Extract the (X, Y) coordinate from the center of the cell holding the provided text.  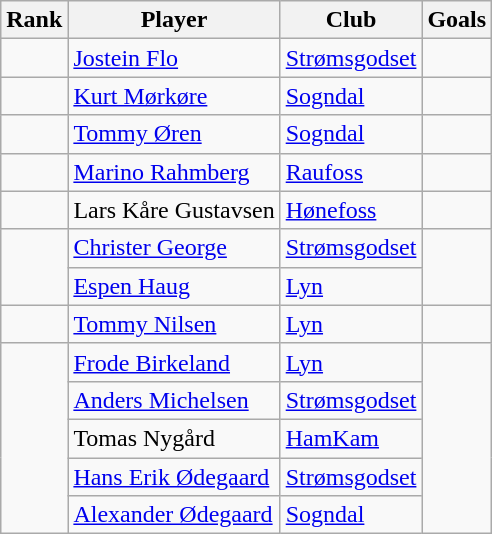
Marino Rahmberg (174, 172)
Tommy Øren (174, 134)
Rank (34, 20)
Espen Haug (174, 286)
Raufoss (351, 172)
Anders Michelsen (174, 400)
Player (174, 20)
Jostein Flo (174, 58)
Hans Erik Ødegaard (174, 477)
Hønefoss (351, 210)
Goals (457, 20)
Tommy Nilsen (174, 324)
Kurt Mørkøre (174, 96)
Tomas Nygård (174, 438)
Frode Birkeland (174, 362)
Lars Kåre Gustavsen (174, 210)
Club (351, 20)
HamKam (351, 438)
Christer George (174, 248)
Alexander Ødegaard (174, 515)
